Return [x, y] of the center of cell containing provided text 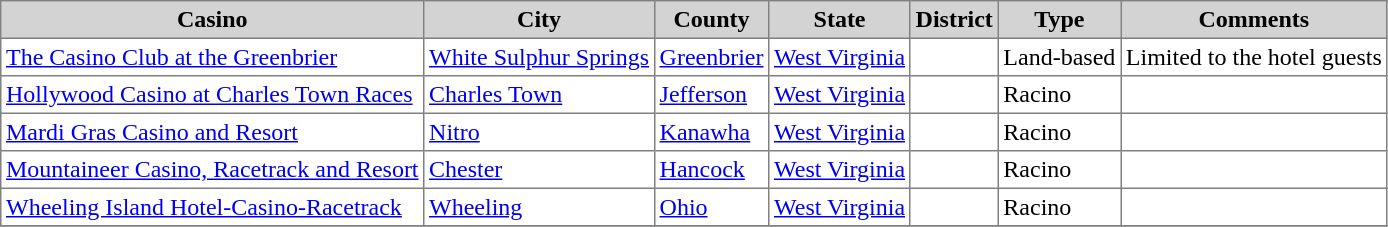
Nitro [540, 132]
White Sulphur Springs [540, 57]
County [711, 20]
Mountaineer Casino, Racetrack and Resort [212, 170]
Mardi Gras Casino and Resort [212, 132]
Type [1059, 20]
Jefferson [711, 95]
City [540, 20]
Chester [540, 170]
Land-based [1059, 57]
Casino [212, 20]
State [840, 20]
Wheeling [540, 207]
Limited to the hotel guests [1254, 57]
Comments [1254, 20]
Greenbrier [711, 57]
Hollywood Casino at Charles Town Races [212, 95]
Wheeling Island Hotel-Casino-Racetrack [212, 207]
District [954, 20]
Kanawha [711, 132]
Ohio [711, 207]
Hancock [711, 170]
The Casino Club at the Greenbrier [212, 57]
Charles Town [540, 95]
